Identify which cell holds the provided text, then report its [X, Y] central coordinate. 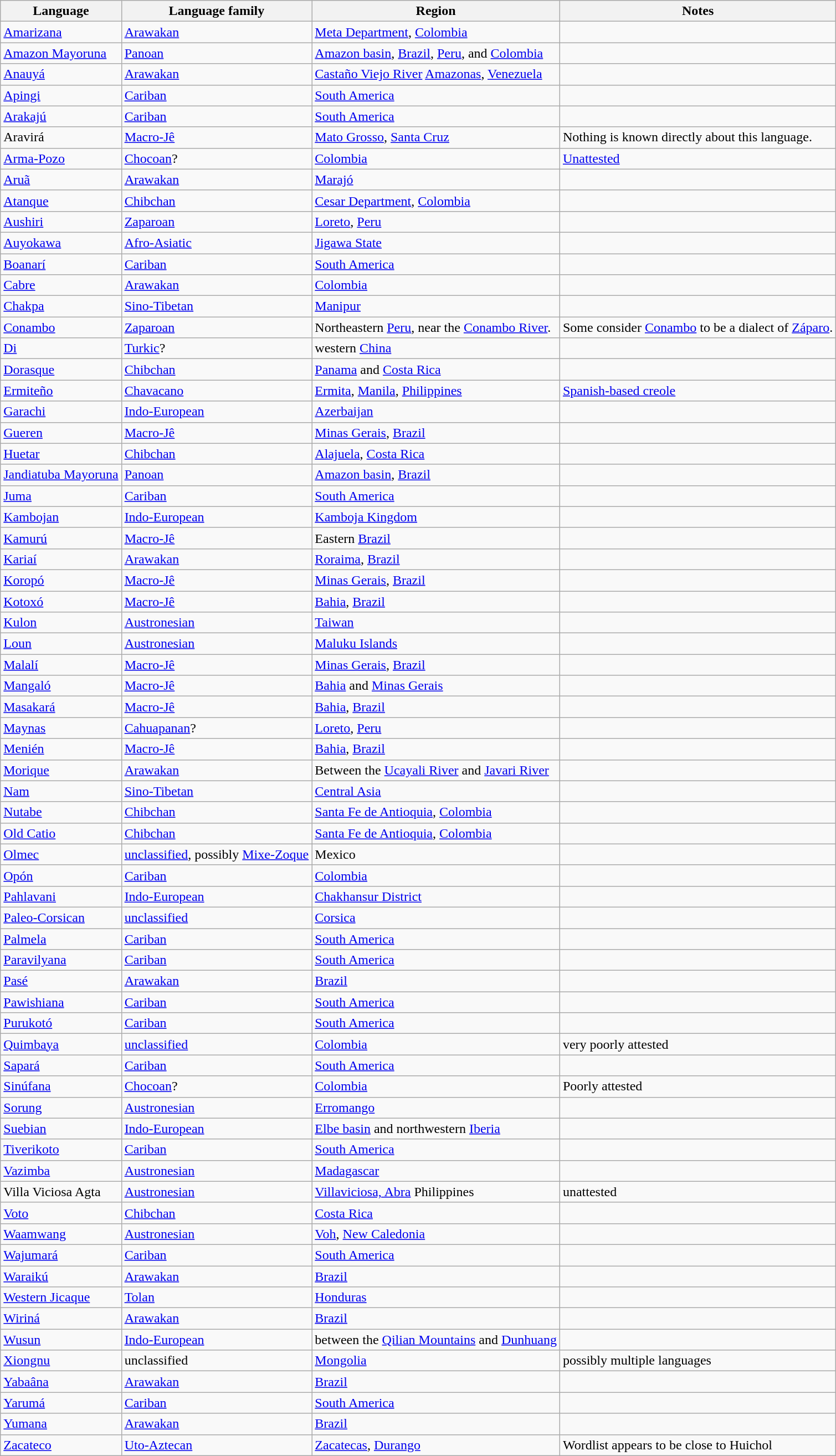
Old Catio [61, 833]
Taiwan [436, 623]
Amazon Mayoruna [61, 53]
Purukotó [61, 1023]
Amazon basin, Brazil, Peru, and Colombia [436, 53]
Costa Rica [436, 1213]
Menién [61, 749]
Jigawa State [436, 243]
Paleo-Corsican [61, 917]
Pahlavani [61, 896]
Apingi [61, 95]
Villaviciosa, Abra Philippines [436, 1192]
Eastern Brazil [436, 538]
Kamurú [61, 538]
Morique [61, 770]
Zacateco [61, 1445]
Gueren [61, 433]
Kariaí [61, 559]
Opón [61, 875]
Sinúfana [61, 1086]
Aravirá [61, 137]
Malalí [61, 665]
Zacatecas, Durango [436, 1445]
Mongolia [436, 1361]
Amarizana [61, 32]
Yumana [61, 1424]
Turkic? [217, 348]
Language [61, 11]
between the Qilian Mountains and Dunhuang [436, 1340]
Arma-Pozo [61, 158]
Mexico [436, 854]
Manipur [436, 306]
Wajumará [61, 1255]
Kotoxó [61, 601]
Paravilyana [61, 960]
very poorly attested [697, 1044]
Cabre [61, 285]
Sorung [61, 1108]
Chavacano [217, 391]
Madagascar [436, 1171]
Cesar Department, Colombia [436, 201]
Dorasque [61, 370]
Spanish-based creole [697, 391]
Maynas [61, 728]
Auyokawa [61, 243]
Bahia and Minas Gerais [436, 686]
Erromango [436, 1108]
Jandiatuba Mayoruna [61, 475]
Kambojan [61, 517]
Wordlist appears to be close to Huichol [697, 1445]
Northeastern Peru, near the Conambo River. [436, 327]
Marajó [436, 180]
Conambo [61, 327]
Tolan [217, 1298]
Poorly attested [697, 1086]
Sapará [61, 1065]
Between the Ucayali River and Javari River [436, 770]
Nam [61, 791]
Maluku Islands [436, 644]
Mangaló [61, 686]
Chakpa [61, 306]
Central Asia [436, 791]
Meta Department, Colombia [436, 32]
Alajuela, Costa Rica [436, 454]
Notes [697, 11]
Ermita, Manila, Philippines [436, 391]
Aushiri [61, 222]
Region [436, 11]
Loun [61, 644]
Aruã [61, 180]
Chakhansur District [436, 896]
Panama and Costa Rica [436, 370]
unclassified, possibly Mixe-Zoque [217, 854]
Honduras [436, 1298]
Yarumá [61, 1403]
Afro-Asiatic [217, 243]
Nothing is known directly about this language. [697, 137]
Cahuapanan? [217, 728]
Masakará [61, 707]
Yabaâna [61, 1382]
Wiriná [61, 1319]
Western Jicaque [61, 1298]
Palmela [61, 939]
Koropó [61, 580]
western China [436, 348]
Olmec [61, 854]
Roraima, Brazil [436, 559]
Corsica [436, 917]
Waraikú [61, 1276]
Quimbaya [61, 1044]
Pasé [61, 981]
Suebian [61, 1129]
Amazon basin, Brazil [436, 475]
Kamboja Kingdom [436, 517]
Azerbaijan [436, 412]
Ermiteño [61, 391]
Waamwang [61, 1234]
Anauyá [61, 74]
Some consider Conambo to be a dialect of Záparo. [697, 327]
Xiongnu [61, 1361]
Boanarí [61, 264]
Garachi [61, 412]
unattested [697, 1192]
Huetar [61, 454]
Villa Viciosa Agta [61, 1192]
Uto-Aztecan [217, 1445]
Elbe basin and northwestern Iberia [436, 1129]
Castaño Viejo River Amazonas, Venezuela [436, 74]
Vazimba [61, 1171]
Mato Grosso, Santa Cruz [436, 137]
Kulon [61, 623]
Wusun [61, 1340]
possibly multiple languages [697, 1361]
Atanque [61, 201]
Di [61, 348]
Voto [61, 1213]
Juma [61, 496]
Tiverikoto [61, 1150]
Voh, New Caledonia [436, 1234]
Pawishiana [61, 1002]
Unattested [697, 158]
Language family [217, 11]
Arakajú [61, 116]
Nutabe [61, 812]
